Identify which cell holds the provided text, then report its [x, y] central coordinate. 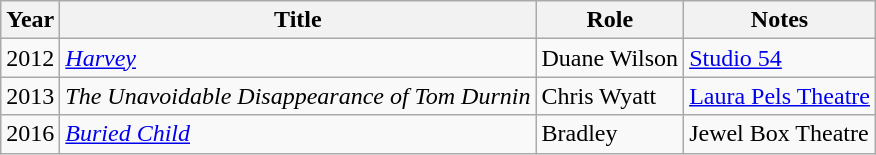
Laura Pels Theatre [780, 96]
2013 [30, 96]
Year [30, 20]
Buried Child [298, 134]
Notes [780, 20]
2012 [30, 58]
Studio 54 [780, 58]
Duane Wilson [610, 58]
Harvey [298, 58]
Jewel Box Theatre [780, 134]
Role [610, 20]
The Unavoidable Disappearance of Tom Durnin [298, 96]
Chris Wyatt [610, 96]
Bradley [610, 134]
2016 [30, 134]
Title [298, 20]
